Detect which cell encompasses the target text, then output its (X, Y) center coordinate. 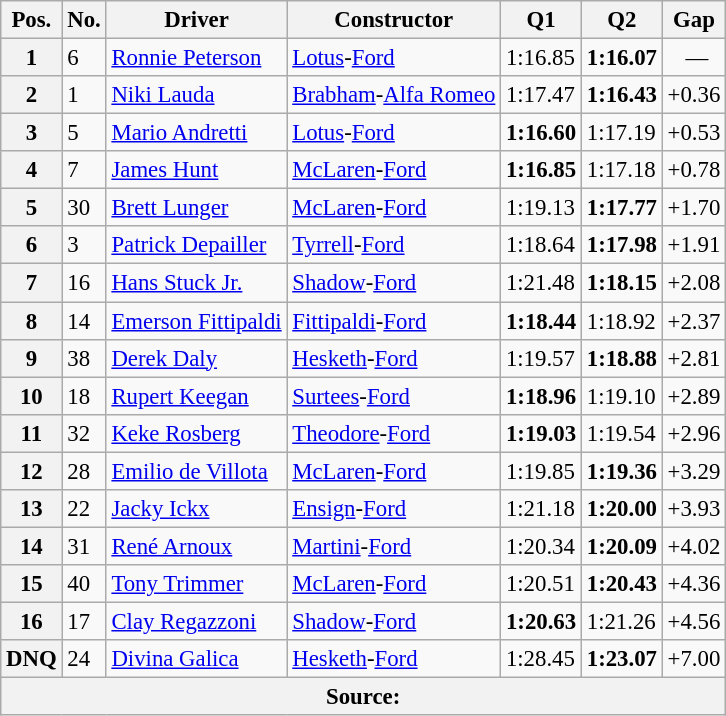
1:19.36 (622, 471)
1:20.51 (542, 584)
15 (32, 584)
12 (32, 471)
Tyrrell-Ford (394, 245)
+3.29 (694, 471)
Niki Lauda (196, 95)
1:16.07 (622, 58)
Jacky Ickx (196, 509)
32 (84, 433)
30 (84, 208)
No. (84, 20)
Hans Stuck Jr. (196, 283)
Patrick Depailler (196, 245)
1:19.57 (542, 358)
1:19.13 (542, 208)
Keke Rosberg (196, 433)
1:16.60 (542, 133)
1:20.09 (622, 546)
9 (32, 358)
Brett Lunger (196, 208)
+2.81 (694, 358)
1:19.10 (622, 396)
22 (84, 509)
1:18.88 (622, 358)
+0.53 (694, 133)
2 (32, 95)
1:20.34 (542, 546)
1:18.44 (542, 321)
1:18.15 (622, 283)
11 (32, 433)
1:17.19 (622, 133)
1:19.54 (622, 433)
1:21.18 (542, 509)
Driver (196, 20)
10 (32, 396)
Derek Daly (196, 358)
Fittipaldi-Ford (394, 321)
Surtees-Ford (394, 396)
+3.93 (694, 509)
+1.91 (694, 245)
DNQ (32, 659)
1:28.45 (542, 659)
Q2 (622, 20)
24 (84, 659)
Pos. (32, 20)
Clay Regazzoni (196, 621)
Ronnie Peterson (196, 58)
Tony Trimmer (196, 584)
+4.02 (694, 546)
+2.96 (694, 433)
Constructor (394, 20)
1:17.98 (622, 245)
1:17.18 (622, 170)
Ensign-Ford (394, 509)
1:18.96 (542, 396)
13 (32, 509)
1:17.77 (622, 208)
Emilio de Villota (196, 471)
40 (84, 584)
17 (84, 621)
1:21.26 (622, 621)
Martini-Ford (394, 546)
+2.08 (694, 283)
Divina Galica (196, 659)
1:21.48 (542, 283)
1:20.43 (622, 584)
Source: (364, 697)
James Hunt (196, 170)
1:17.47 (542, 95)
8 (32, 321)
1:23.07 (622, 659)
1:20.63 (542, 621)
Q1 (542, 20)
+0.36 (694, 95)
+2.37 (694, 321)
18 (84, 396)
Mario Andretti (196, 133)
Theodore-Ford (394, 433)
38 (84, 358)
+7.00 (694, 659)
28 (84, 471)
1:19.03 (542, 433)
— (694, 58)
Emerson Fittipaldi (196, 321)
+2.89 (694, 396)
Gap (694, 20)
René Arnoux (196, 546)
Rupert Keegan (196, 396)
+4.56 (694, 621)
+1.70 (694, 208)
31 (84, 546)
1:16.43 (622, 95)
1:19.85 (542, 471)
+0.78 (694, 170)
4 (32, 170)
Brabham-Alfa Romeo (394, 95)
+4.36 (694, 584)
1:20.00 (622, 509)
1:18.64 (542, 245)
1:18.92 (622, 321)
